Identify which cell holds the provided text, then report its (x, y) central coordinate. 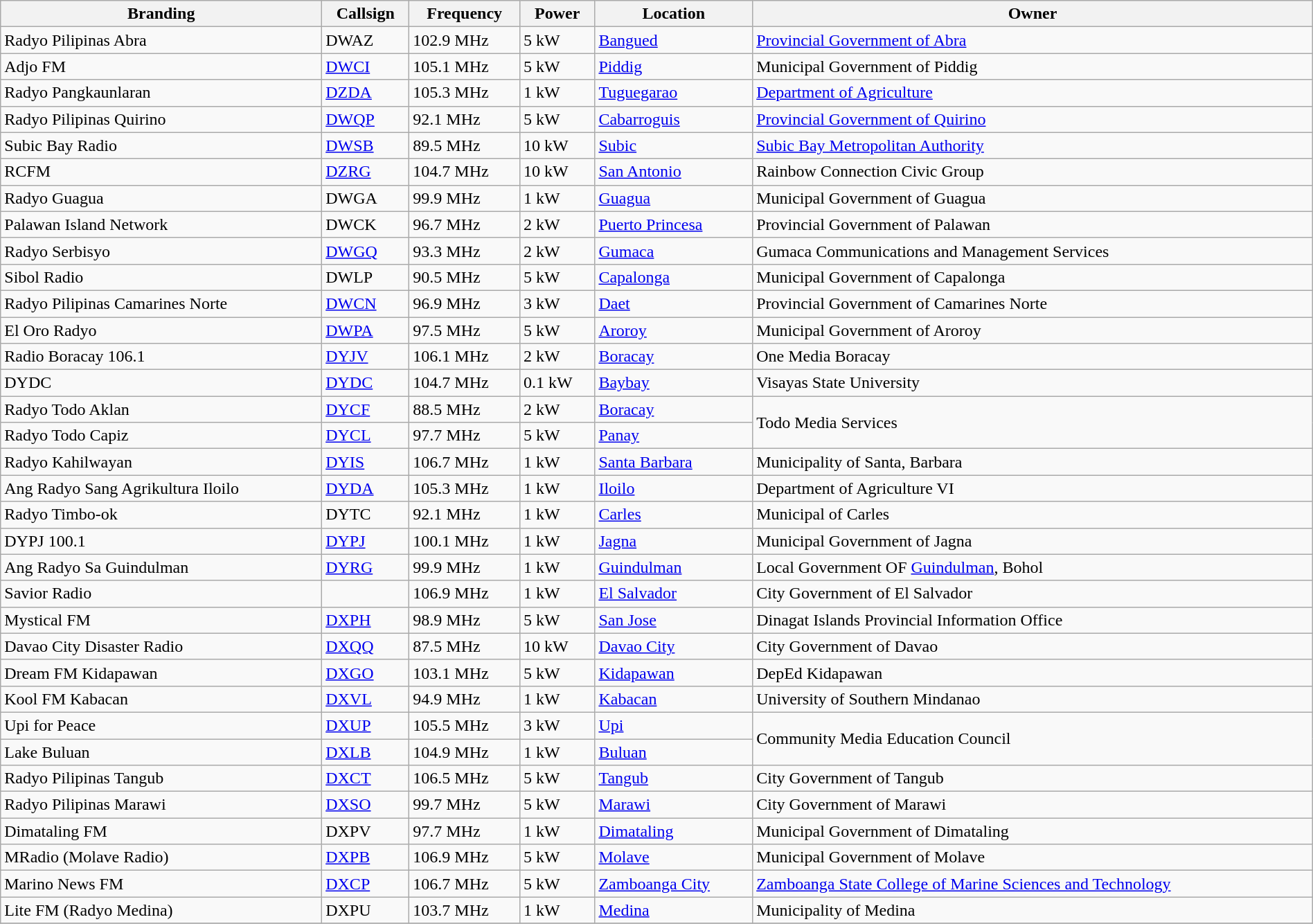
Municipal Government of Dimataling (1033, 831)
DWQP (366, 119)
DYJV (366, 357)
89.5 MHz (465, 145)
DXPB (366, 858)
DWPA (366, 330)
Puerto Princesa (674, 224)
DWSB (366, 145)
Dinagat Islands Provincial Information Office (1033, 620)
105.1 MHz (465, 66)
DZDA (366, 93)
Palawan Island Network (161, 224)
105.5 MHz (465, 725)
Medina (674, 910)
Molave (674, 858)
DWCN (366, 303)
Zamboanga State College of Marine Sciences and Technology (1033, 884)
Branding (161, 14)
DYDA (366, 488)
RCFM (161, 172)
Municipal Government of Aroroy (1033, 330)
El Salvador (674, 594)
Kool FM Kabacan (161, 699)
University of Southern Mindanao (1033, 699)
Municipality of Santa, Barbara (1033, 462)
DYPJ (366, 541)
102.9 MHz (465, 40)
DWGQ (366, 251)
Power (557, 14)
Radyo Guagua (161, 198)
Cabarroguis (674, 119)
96.9 MHz (465, 303)
Radyo Timbo-ok (161, 515)
San Antonio (674, 172)
Radyo Pilipinas Marawi (161, 805)
Piddig (674, 66)
DWCI (366, 66)
DXSO (366, 805)
100.1 MHz (465, 541)
Kabacan (674, 699)
Gumaca Communications and Management Services (1033, 251)
Radyo Pilipinas Quirino (161, 119)
Municipality of Medina (1033, 910)
Kidapawan (674, 673)
DXVL (366, 699)
Zamboanga City (674, 884)
DXLB (366, 752)
Radyo Todo Capiz (161, 436)
City Government of El Salvador (1033, 594)
Carles (674, 515)
DXCP (366, 884)
DYIS (366, 462)
DXCT (366, 779)
DXPU (366, 910)
DXUP (366, 725)
Subic Bay Metropolitan Authority (1033, 145)
Location (674, 14)
Lite FM (Radyo Medina) (161, 910)
Subic (674, 145)
DYTC (366, 515)
Iloilo (674, 488)
Radio Boracay 106.1 (161, 357)
MRadio (Molave Radio) (161, 858)
90.5 MHz (465, 277)
Dream FM Kidapawan (161, 673)
Buluan (674, 752)
Upi (674, 725)
0.1 kW (557, 383)
Department of Agriculture (1033, 93)
El Oro Radyo (161, 330)
Provincial Government of Abra (1033, 40)
Todo Media Services (1033, 423)
Radyo Pilipinas Tangub (161, 779)
Davao City Disaster Radio (161, 646)
Adjo FM (161, 66)
City Government of Marawi (1033, 805)
Lake Buluan (161, 752)
98.9 MHz (465, 620)
Ang Radyo Sang Agrikultura Iloilo (161, 488)
Davao City (674, 646)
Gumaca (674, 251)
Provincial Government of Quirino (1033, 119)
Owner (1033, 14)
DWLP (366, 277)
Aroroy (674, 330)
Municipal Government of Piddig (1033, 66)
Provincial Government of Camarines Norte (1033, 303)
Sibol Radio (161, 277)
Santa Barbara (674, 462)
Municipal Government of Molave (1033, 858)
Savior Radio (161, 594)
94.9 MHz (465, 699)
Daet (674, 303)
Local Government OF Guindulman, Bohol (1033, 567)
Tuguegarao (674, 93)
106.1 MHz (465, 357)
DepEd Kidapawan (1033, 673)
Municipal Government of Jagna (1033, 541)
Callsign (366, 14)
Radyo Serbisyo (161, 251)
DYCF (366, 409)
DXGO (366, 673)
103.1 MHz (465, 673)
Marawi (674, 805)
Municipal Government of Guagua (1033, 198)
Visayas State University (1033, 383)
Municipal Government of Capalonga (1033, 277)
Radyo Kahilwayan (161, 462)
Dimataling FM (161, 831)
Guindulman (674, 567)
88.5 MHz (465, 409)
DWGA (366, 198)
Marino News FM (161, 884)
Radyo Pangkaunlaran (161, 93)
Guagua (674, 198)
DXQQ (366, 646)
87.5 MHz (465, 646)
DYPJ 100.1 (161, 541)
Frequency (465, 14)
Capalonga (674, 277)
DZRG (366, 172)
DYRG (366, 567)
Bangued (674, 40)
City Government of Davao (1033, 646)
96.7 MHz (465, 224)
Mystical FM (161, 620)
97.5 MHz (465, 330)
DYCL (366, 436)
City Government of Tangub (1033, 779)
DXPH (366, 620)
Community Media Education Council (1033, 738)
DXPV (366, 831)
DWAZ (366, 40)
Panay (674, 436)
One Media Boracay (1033, 357)
Municipal of Carles (1033, 515)
Subic Bay Radio (161, 145)
93.3 MHz (465, 251)
104.9 MHz (465, 752)
Rainbow Connection Civic Group (1033, 172)
Radyo Todo Aklan (161, 409)
Radyo Pilipinas Abra (161, 40)
Provincial Government of Palawan (1033, 224)
Department of Agriculture VI (1033, 488)
Tangub (674, 779)
Ang Radyo Sa Guindulman (161, 567)
Dimataling (674, 831)
103.7 MHz (465, 910)
Upi for Peace (161, 725)
San Jose (674, 620)
99.7 MHz (465, 805)
106.5 MHz (465, 779)
Jagna (674, 541)
Baybay (674, 383)
DWCK (366, 224)
Radyo Pilipinas Camarines Norte (161, 303)
